Provide the [X, Y] coordinate of the cell's center where the given text is located.  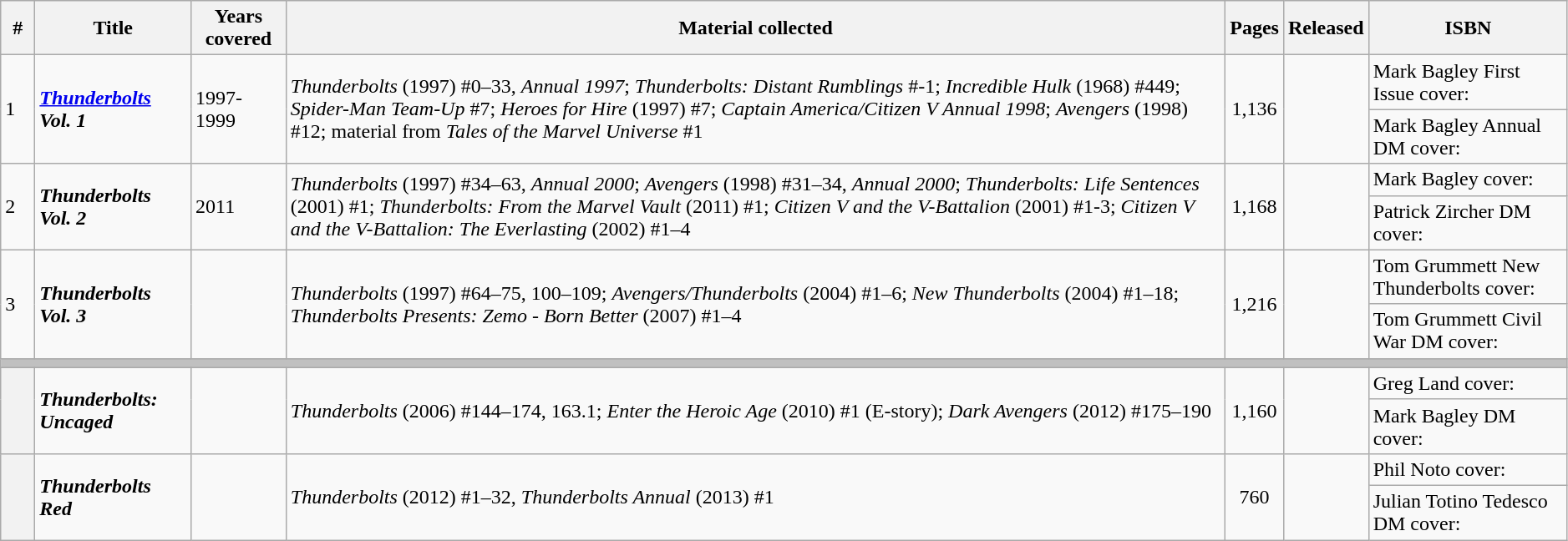
Greg Land cover: [1468, 383]
1,168 [1255, 207]
Thunderbolts Vol. 2 [114, 207]
3 [18, 304]
1,216 [1255, 304]
Pages [1255, 28]
ISBN [1468, 28]
Thunderbolts (2006) #144–174, 163.1; Enter the Heroic Age (2010) #1 (E-story); Dark Avengers (2012) #175–190 [755, 411]
1,136 [1255, 109]
760 [1255, 496]
Mark Bagley First Issue cover: [1468, 82]
Thunderbolts Vol. 1 [114, 109]
1 [18, 109]
Thunderbolts Red [114, 496]
Released [1326, 28]
Tom Grummett New Thunderbolts cover: [1468, 277]
1997-1999 [239, 109]
Patrick Zircher DM cover: [1468, 222]
Tom Grummett Civil War DM cover: [1468, 331]
2011 [239, 207]
Thunderbolts (2012) #1–32, Thunderbolts Annual (2013) #1 [755, 496]
# [18, 28]
2 [18, 207]
Julian Totino Tedesco DM cover: [1468, 513]
Mark Bagley cover: [1468, 179]
Title [114, 28]
Material collected [755, 28]
Mark Bagley DM cover: [1468, 426]
Thunderbolts: Uncaged [114, 411]
Mark Bagley Annual DM cover: [1468, 137]
Thunderbolts Vol. 3 [114, 304]
Phil Noto cover: [1468, 469]
1,160 [1255, 411]
Years covered [239, 28]
